Find where the given text appears and provide that cell's center as (x, y) coordinate. 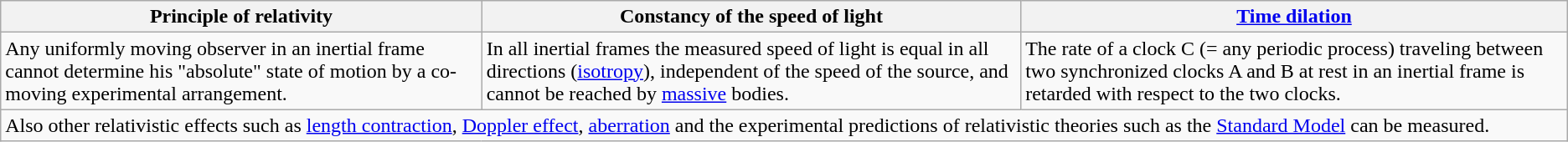
Principle of relativity (241, 17)
Any uniformly moving observer in an inertial frame cannot determine his "absolute" state of motion by a co-moving experimental arrangement. (241, 71)
Constancy of the speed of light (750, 17)
Time dilation (1295, 17)
